Detect which cell encompasses the target text, then output its (X, Y) center coordinate. 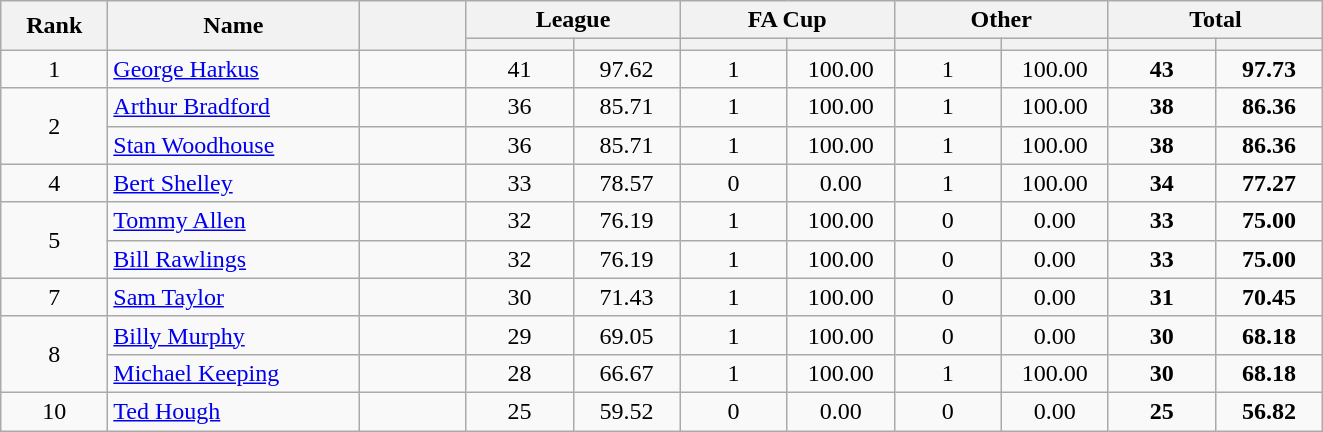
Tommy Allen (234, 221)
7 (54, 297)
56.82 (1268, 411)
29 (520, 335)
10 (54, 411)
Bill Rawlings (234, 259)
George Harkus (234, 69)
69.05 (626, 335)
Other (1001, 20)
Bert Shelley (234, 183)
97.62 (626, 69)
Rank (54, 26)
Name (234, 26)
59.52 (626, 411)
5 (54, 240)
Stan Woodhouse (234, 145)
28 (520, 373)
Ted Hough (234, 411)
League (573, 20)
Billy Murphy (234, 335)
Total (1215, 20)
43 (1162, 69)
97.73 (1268, 69)
34 (1162, 183)
66.67 (626, 373)
4 (54, 183)
Michael Keeping (234, 373)
71.43 (626, 297)
70.45 (1268, 297)
2 (54, 126)
Arthur Bradford (234, 107)
77.27 (1268, 183)
Sam Taylor (234, 297)
31 (1162, 297)
FA Cup (787, 20)
41 (520, 69)
78.57 (626, 183)
8 (54, 354)
